Capture the cell that displays the provided text and extract its (X, Y) central coordinate. 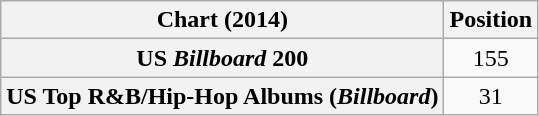
Position (491, 20)
31 (491, 96)
US Top R&B/Hip-Hop Albums (Billboard) (222, 96)
US Billboard 200 (222, 58)
Chart (2014) (222, 20)
155 (491, 58)
